Detect which cell encompasses the target text, then output its (x, y) center coordinate. 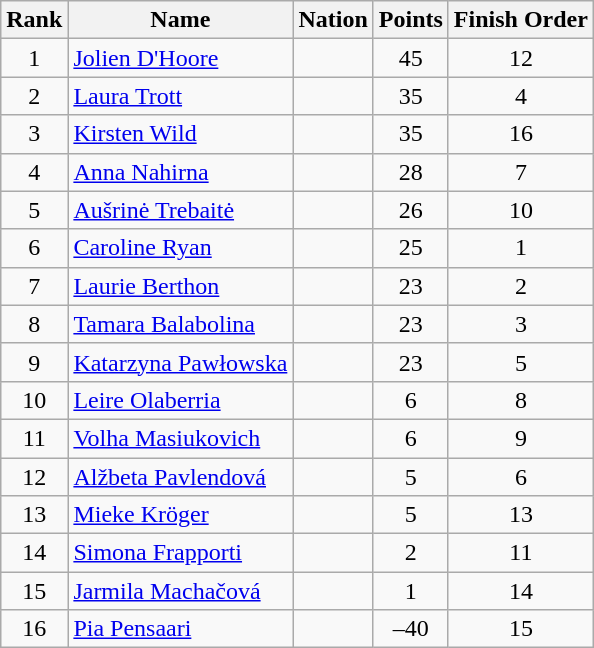
26 (410, 210)
Finish Order (520, 20)
Leire Olaberria (180, 400)
Laurie Berthon (180, 286)
Laura Trott (180, 96)
Caroline Ryan (180, 248)
Jolien D'Hoore (180, 58)
Katarzyna Pawłowska (180, 362)
Mieke Kröger (180, 515)
Anna Nahirna (180, 172)
45 (410, 58)
Alžbeta Pavlendová (180, 477)
Nation (333, 20)
Rank (34, 20)
Pia Pensaari (180, 629)
–40 (410, 629)
Name (180, 20)
Volha Masiukovich (180, 438)
25 (410, 248)
28 (410, 172)
Aušrinė Trebaitė (180, 210)
Kirsten Wild (180, 134)
Tamara Balabolina (180, 324)
Simona Frapporti (180, 553)
Points (410, 20)
Jarmila Machačová (180, 591)
